Pinpoint the cell where the given text exists, returning its [X, Y] midpoint coordinate. 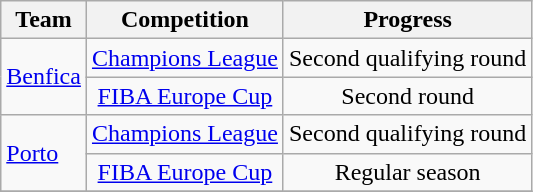
Porto [44, 153]
Team [44, 20]
Regular season [407, 172]
Second round [407, 96]
Competition [184, 20]
Benfica [44, 77]
Progress [407, 20]
